Detect which cell encompasses the target text, then output its (x, y) center coordinate. 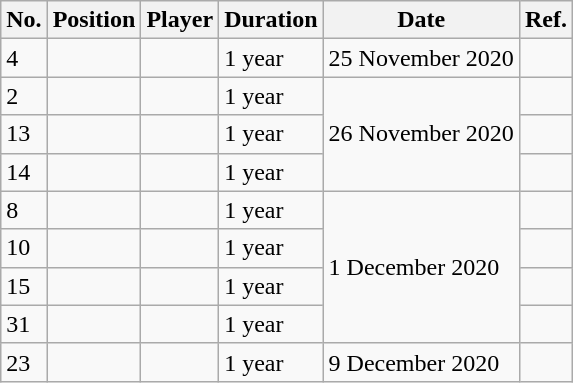
4 (24, 58)
No. (24, 20)
1 December 2020 (421, 267)
15 (24, 286)
Duration (271, 20)
Player (180, 20)
23 (24, 362)
25 November 2020 (421, 58)
14 (24, 172)
8 (24, 210)
13 (24, 134)
Ref. (546, 20)
Position (94, 20)
2 (24, 96)
9 December 2020 (421, 362)
26 November 2020 (421, 134)
10 (24, 248)
31 (24, 324)
Date (421, 20)
